Detect which cell encompasses the target text, then output its [X, Y] center coordinate. 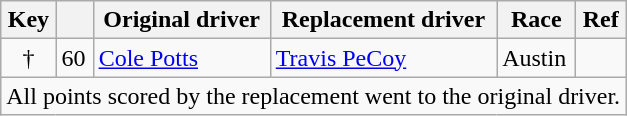
Ref [601, 20]
Key [28, 20]
† [28, 58]
Replacement driver [383, 20]
Travis PeCoy [383, 58]
60 [74, 58]
Austin [536, 58]
All points scored by the replacement went to the original driver. [314, 96]
Cole Potts [182, 58]
Original driver [182, 20]
Race [536, 20]
